For the text-containing cell, return its midpoint in [x, y] coordinate format. 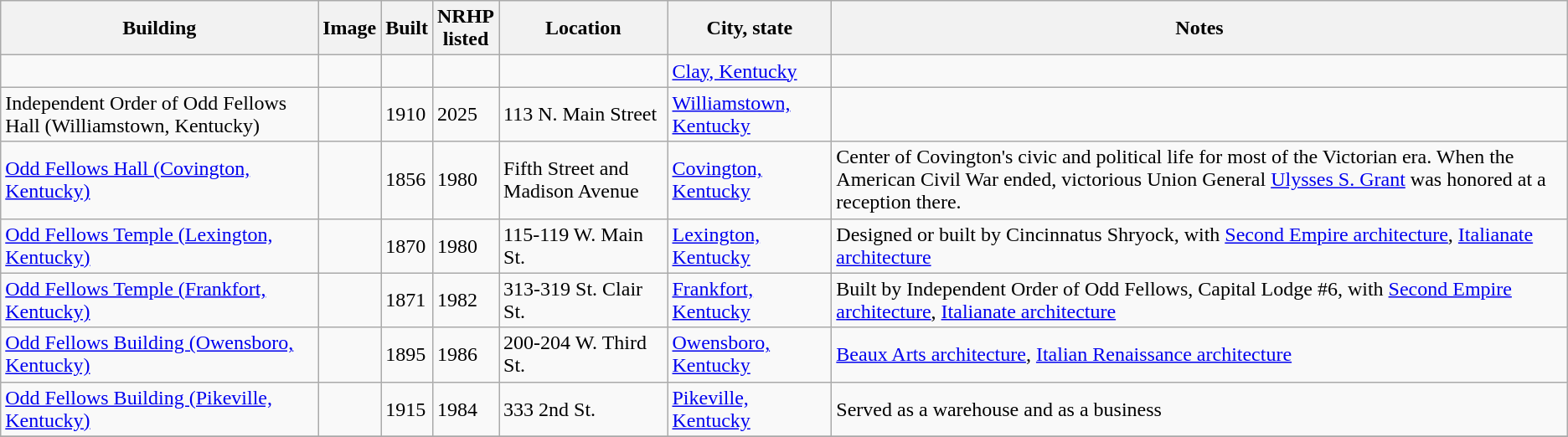
Williamstown, Kentucky [750, 114]
Owensboro, Kentucky [750, 355]
1856 [407, 180]
115-119 W. Main St. [583, 246]
1986 [466, 355]
Pikeville, Kentucky [750, 409]
Independent Order of Odd Fellows Hall (Williamstown, Kentucky) [159, 114]
Location [583, 28]
Designed or built by Cincinnatus Shryock, with Second Empire architecture, Italianate architecture [1199, 246]
1915 [407, 409]
City, state [750, 28]
Served as a warehouse and as a business [1199, 409]
Odd Fellows Temple (Lexington, Kentucky) [159, 246]
1982 [466, 300]
Odd Fellows Building (Pikeville, Kentucky) [159, 409]
200-204 W. Third St. [583, 355]
333 2nd St. [583, 409]
Odd Fellows Hall (Covington, Kentucky) [159, 180]
Lexington, Kentucky [750, 246]
NRHPlisted [466, 28]
2025 [466, 114]
Fifth Street and Madison Avenue [583, 180]
Frankfort, Kentucky [750, 300]
1984 [466, 409]
Covington, Kentucky [750, 180]
1910 [407, 114]
Odd Fellows Building (Owensboro, Kentucky) [159, 355]
1870 [407, 246]
Image [350, 28]
113 N. Main Street [583, 114]
Clay, Kentucky [750, 71]
Built by Independent Order of Odd Fellows, Capital Lodge #6, with Second Empire architecture, Italianate architecture [1199, 300]
1895 [407, 355]
Built [407, 28]
1871 [407, 300]
Building [159, 28]
Notes [1199, 28]
Beaux Arts architecture, Italian Renaissance architecture [1199, 355]
313-319 St. Clair St. [583, 300]
Odd Fellows Temple (Frankfort, Kentucky) [159, 300]
